Identify which cell holds the provided text, then report its (X, Y) central coordinate. 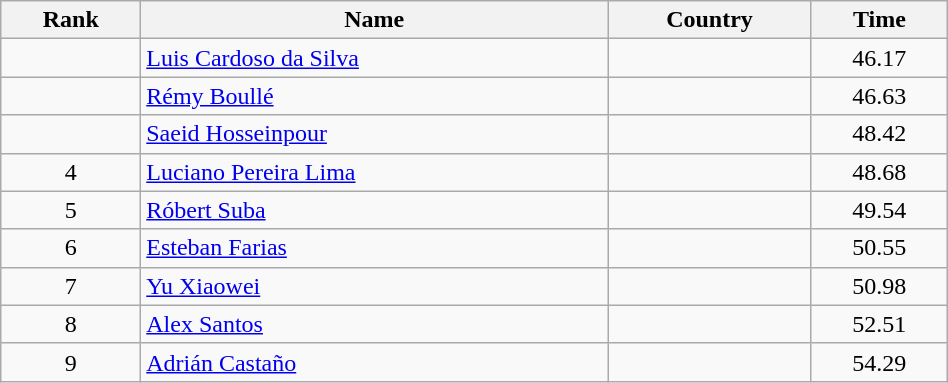
4 (71, 172)
54.29 (879, 362)
49.54 (879, 210)
Luis Cardoso da Silva (374, 58)
Rank (71, 20)
7 (71, 286)
Rémy Boullé (374, 96)
Róbert Suba (374, 210)
Country (710, 20)
48.68 (879, 172)
9 (71, 362)
Time (879, 20)
52.51 (879, 324)
Name (374, 20)
Saeid Hosseinpour (374, 134)
5 (71, 210)
50.55 (879, 248)
46.17 (879, 58)
Adrián Castaño (374, 362)
Esteban Farias (374, 248)
6 (71, 248)
46.63 (879, 96)
8 (71, 324)
Yu Xiaowei (374, 286)
50.98 (879, 286)
48.42 (879, 134)
Alex Santos (374, 324)
Luciano Pereira Lima (374, 172)
